Provide the [X, Y] coordinate of the cell's center where the given text is located.  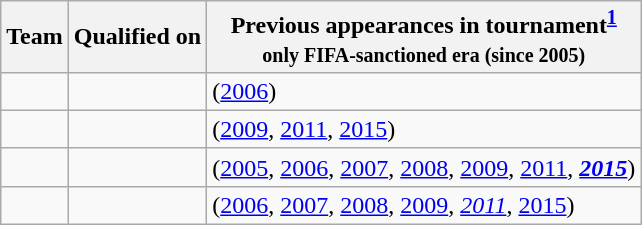
(2009, 2011, 2015) [424, 129]
Team [35, 37]
(2006) [424, 91]
Previous appearances in tournament1only FIFA-sanctioned era (since 2005) [424, 37]
(2005, 2006, 2007, 2008, 2009, 2011, 2015) [424, 167]
(2006, 2007, 2008, 2009, 2011, 2015) [424, 205]
Qualified on [137, 37]
